Find where the given text appears and provide that cell's center as [X, Y] coordinate. 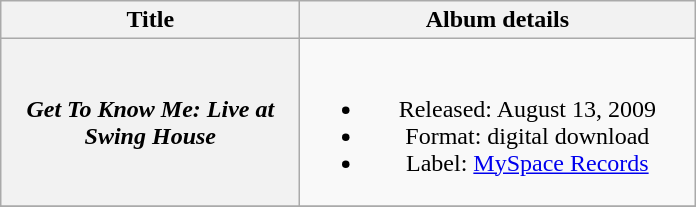
Album details [498, 20]
Get To Know Me: Live at Swing House [150, 122]
Title [150, 20]
Released: August 13, 2009Format: digital downloadLabel: MySpace Records [498, 122]
